Return the (X, Y) coordinate for the center point of the cell that contains the specified text.  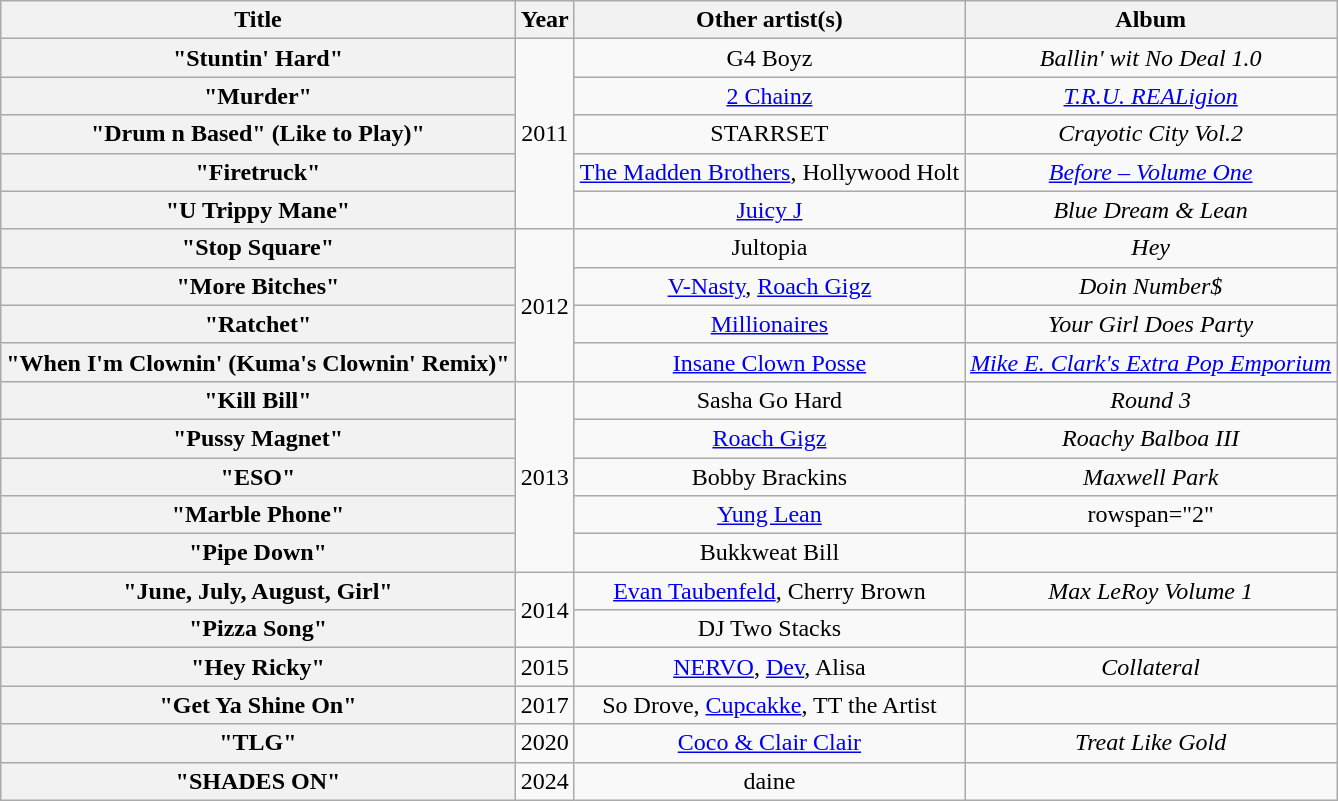
"Marble Phone" (258, 515)
DJ Two Stacks (769, 629)
STARRSET (769, 134)
Juicy J (769, 210)
"SHADES ON" (258, 781)
"Pipe Down" (258, 553)
2015 (544, 667)
NERVO, Dev, Alisa (769, 667)
Doin Number$ (1151, 286)
"Hey Ricky" (258, 667)
"Kill Bill" (258, 400)
V-Nasty, Roach Gigz (769, 286)
Bobby Brackins (769, 477)
Treat Like Gold (1151, 743)
The Madden Brothers, Hollywood Holt (769, 172)
Insane Clown Posse (769, 362)
"June, July, August, Girl" (258, 591)
"Firetruck" (258, 172)
2017 (544, 705)
2011 (544, 134)
Mike E. Clark's Extra Pop Emporium (1151, 362)
"Pizza Song" (258, 629)
"Get Ya Shine On" (258, 705)
"Stop Square" (258, 248)
Hey (1151, 248)
Album (1151, 20)
Round 3 (1151, 400)
"TLG" (258, 743)
Ballin' wit No Deal 1.0 (1151, 58)
T.R.U. REALigion (1151, 96)
Millionaires (769, 324)
"Pussy Magnet" (258, 438)
"When I'm Clownin' (Kuma's Clownin' Remix)" (258, 362)
daine (769, 781)
"ESO" (258, 477)
Crayotic City Vol.2 (1151, 134)
Evan Taubenfeld, Cherry Brown (769, 591)
So Drove, Cupcakke, TT the Artist (769, 705)
Your Girl Does Party (1151, 324)
Blue Dream & Lean (1151, 210)
Title (258, 20)
G4 Boyz (769, 58)
Other artist(s) (769, 20)
2024 (544, 781)
Maxwell Park (1151, 477)
2 Chainz (769, 96)
Sasha Go Hard (769, 400)
2020 (544, 743)
Collateral (1151, 667)
Roach Gigz (769, 438)
2013 (544, 476)
"Ratchet" (258, 324)
2014 (544, 610)
Yung Lean (769, 515)
Bukkweat Bill (769, 553)
"Drum n Based" (Like to Play)" (258, 134)
"Murder" (258, 96)
Max LeRoy Volume 1 (1151, 591)
Coco & Clair Clair (769, 743)
"Stuntin' Hard" (258, 58)
Year (544, 20)
Before – Volume One (1151, 172)
"More Bitches" (258, 286)
2012 (544, 305)
Roachy Balboa III (1151, 438)
"U Trippy Mane" (258, 210)
rowspan="2" (1151, 515)
Jultopia (769, 248)
